Identify which cell holds the provided text, then report its (X, Y) central coordinate. 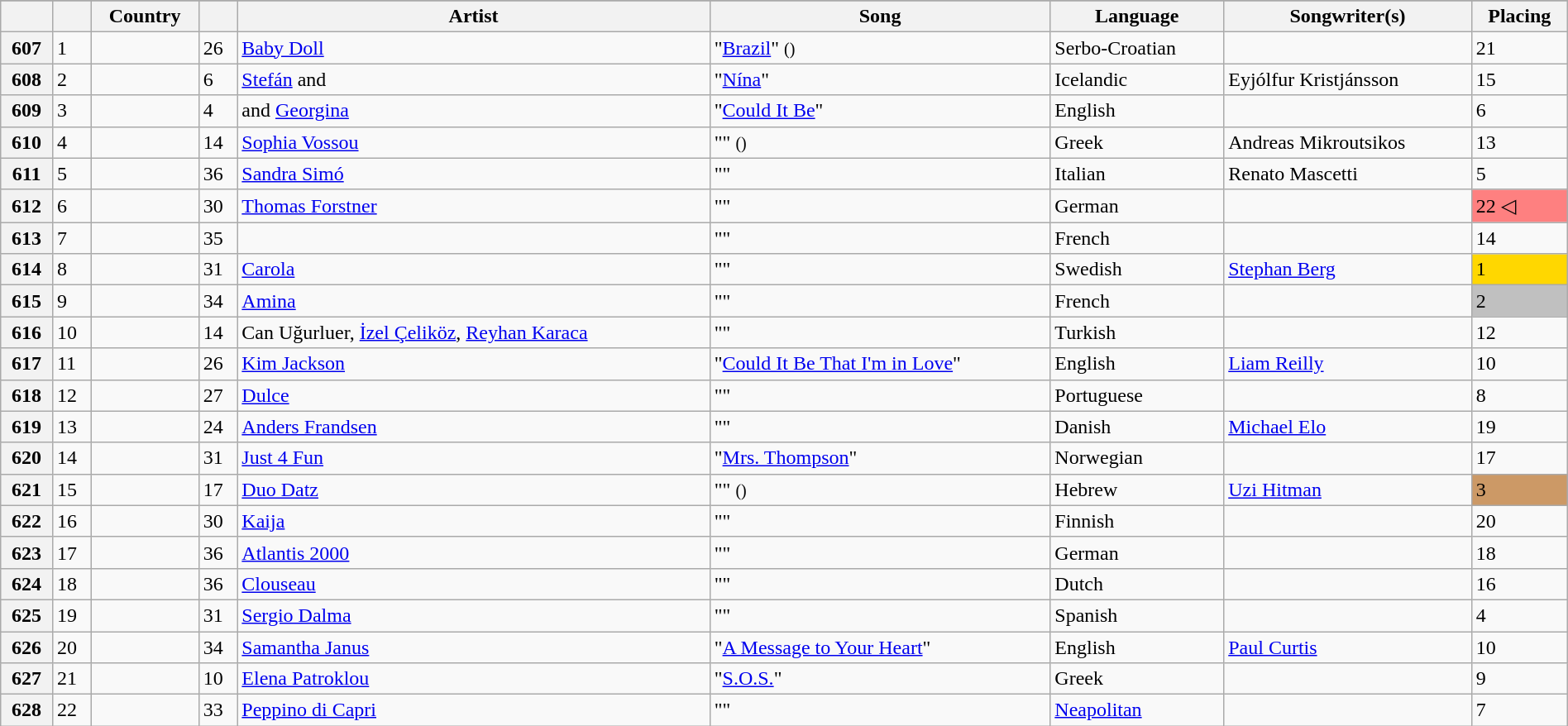
Andreas Mikroutsikos (1348, 142)
608 (26, 79)
Kim Jackson (473, 364)
620 (26, 458)
Serbo-Croatian (1137, 48)
Kaija (473, 521)
610 (26, 142)
609 (26, 111)
Uzi Hitman (1348, 490)
Artist (473, 17)
Icelandic (1137, 79)
Turkish (1137, 332)
"A Message to Your Heart" (880, 647)
623 (26, 552)
611 (26, 174)
613 (26, 238)
Sandra Simó (473, 174)
614 (26, 270)
24 (218, 427)
Neapolitan (1137, 710)
619 (26, 427)
Dulce (473, 395)
Duo Datz (473, 490)
Songwriter(s) (1348, 17)
11 (71, 364)
Danish (1137, 427)
22 ◁ (1519, 206)
Thomas Forstner (473, 206)
Liam Reilly (1348, 364)
Swedish (1137, 270)
Paul Curtis (1348, 647)
"Brazil" () (880, 48)
Eyjólfur Kristjánsson (1348, 79)
Michael Elo (1348, 427)
616 (26, 332)
Can Uğurluer, İzel Çeliköz, Reyhan Karaca (473, 332)
"Could It Be" (880, 111)
615 (26, 301)
617 (26, 364)
Finnish (1137, 521)
Stephan Berg (1348, 270)
618 (26, 395)
Song (880, 17)
Italian (1137, 174)
Anders Frandsen (473, 427)
Dutch (1137, 584)
625 (26, 615)
627 (26, 679)
Carola (473, 270)
621 (26, 490)
Elena Patroklou (473, 679)
Peppino di Capri (473, 710)
626 (26, 647)
Atlantis 2000 (473, 552)
Just 4 Fun (473, 458)
"S.O.S." (880, 679)
Sophia Vossou (473, 142)
Stefán and (473, 79)
Norwegian (1137, 458)
Language (1137, 17)
Samantha Janus (473, 647)
Portuguese (1137, 395)
624 (26, 584)
35 (218, 238)
Amina (473, 301)
628 (26, 710)
27 (218, 395)
"Mrs. Thompson" (880, 458)
Renato Mascetti (1348, 174)
33 (218, 710)
607 (26, 48)
612 (26, 206)
22 (71, 710)
Spanish (1137, 615)
and Georgina (473, 111)
Placing (1519, 17)
Hebrew (1137, 490)
Clouseau (473, 584)
"Nína" (880, 79)
Country (145, 17)
622 (26, 521)
Baby Doll (473, 48)
"Could It Be That I'm in Love" (880, 364)
Sergio Dalma (473, 615)
